For the text-containing cell, return its midpoint in [X, Y] coordinate format. 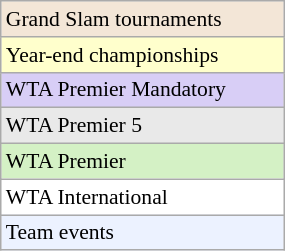
Grand Slam tournaments [142, 19]
WTA Premier [142, 162]
WTA International [142, 197]
Year-end championships [142, 55]
Team events [142, 233]
WTA Premier 5 [142, 126]
WTA Premier Mandatory [142, 90]
